Output the (x, y) coordinate of the center of the cell containing the given text.  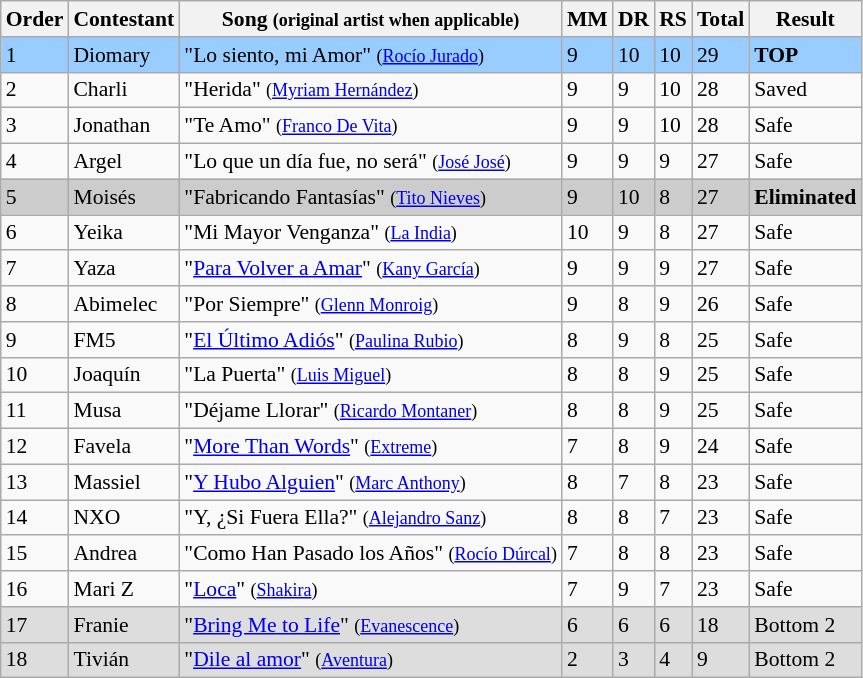
Joaquín (124, 375)
"Como Han Pasado los Años" (Rocío Dúrcal) (370, 554)
Mari Z (124, 589)
MM (588, 19)
"Dile al amor" (Aventura) (370, 660)
"Herida" (Myriam Hernández) (370, 90)
"Y Hubo Alguien" (Marc Anthony) (370, 482)
Song (original artist when applicable) (370, 19)
13 (35, 482)
24 (720, 447)
14 (35, 518)
"Te Amo" (Franco De Vita) (370, 126)
Franie (124, 625)
"Déjame Llorar" (Ricardo Montaner) (370, 411)
Eliminated (805, 197)
Result (805, 19)
Saved (805, 90)
Tivián (124, 660)
11 (35, 411)
"Bring Me to Life" (Evanescence) (370, 625)
RS (673, 19)
Jonathan (124, 126)
"Fabricando Fantasías" (Tito Nieves) (370, 197)
Abimelec (124, 304)
TOP (805, 55)
12 (35, 447)
Diomary (124, 55)
17 (35, 625)
"Por Siempre" (Glenn Monroig) (370, 304)
FM5 (124, 340)
Yeika (124, 233)
29 (720, 55)
Charli (124, 90)
16 (35, 589)
NXO (124, 518)
Favela (124, 447)
Massiel (124, 482)
Total (720, 19)
Musa (124, 411)
"Lo que un día fue, no será" (José José) (370, 162)
"Loca" (Shakira) (370, 589)
"Lo siento, mi Amor" (Rocío Jurado) (370, 55)
"El Último Adiós" (Paulina Rubio) (370, 340)
Yaza (124, 269)
"La Puerta" (Luis Miguel) (370, 375)
DR (634, 19)
Order (35, 19)
"Y, ¿Si Fuera Ella?" (Alejandro Sanz) (370, 518)
26 (720, 304)
Moisés (124, 197)
Argel (124, 162)
"Mi Mayor Venganza" (La India) (370, 233)
15 (35, 554)
"Para Volver a Amar" (Kany García) (370, 269)
5 (35, 197)
"More Than Words" (Extreme) (370, 447)
Andrea (124, 554)
1 (35, 55)
Contestant (124, 19)
